Scan for the cell matching the given text and deliver its [x, y] coordinate at center. 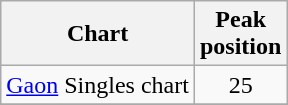
Peakposition [240, 34]
25 [240, 85]
Chart [98, 34]
Gaon Singles chart [98, 85]
